Capture the cell that displays the provided text and extract its (x, y) central coordinate. 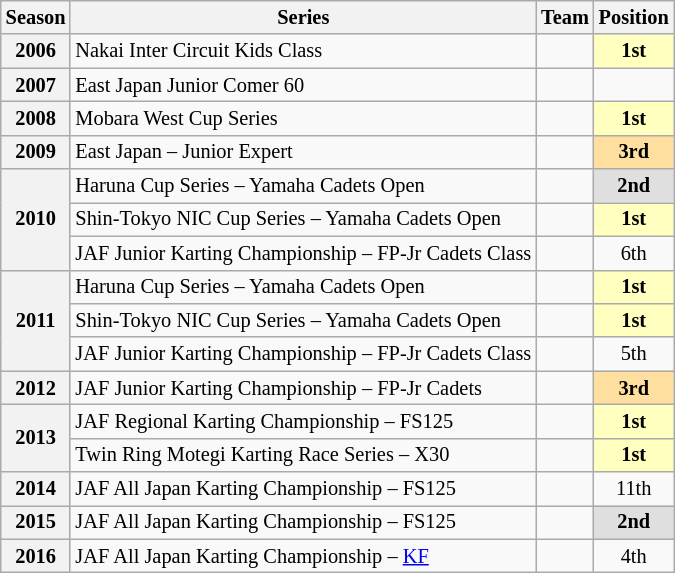
East Japan – Junior Expert (303, 152)
4th (634, 556)
2009 (36, 152)
2012 (36, 388)
2011 (36, 320)
2013 (36, 438)
Nakai Inter Circuit Kids Class (303, 51)
Mobara West Cup Series (303, 118)
JAF Junior Karting Championship – FP-Jr Cadets (303, 388)
6th (634, 253)
Twin Ring Motegi Karting Race Series – X30 (303, 455)
2010 (36, 220)
Season (36, 17)
11th (634, 489)
JAF Regional Karting Championship – FS125 (303, 421)
5th (634, 354)
Team (565, 17)
East Japan Junior Comer 60 (303, 85)
2016 (36, 556)
2014 (36, 489)
2015 (36, 522)
2006 (36, 51)
Position (634, 17)
Series (303, 17)
JAF All Japan Karting Championship – KF (303, 556)
2008 (36, 118)
2007 (36, 85)
